Provide the [x, y] coordinate of the cell's center where the given text is located.  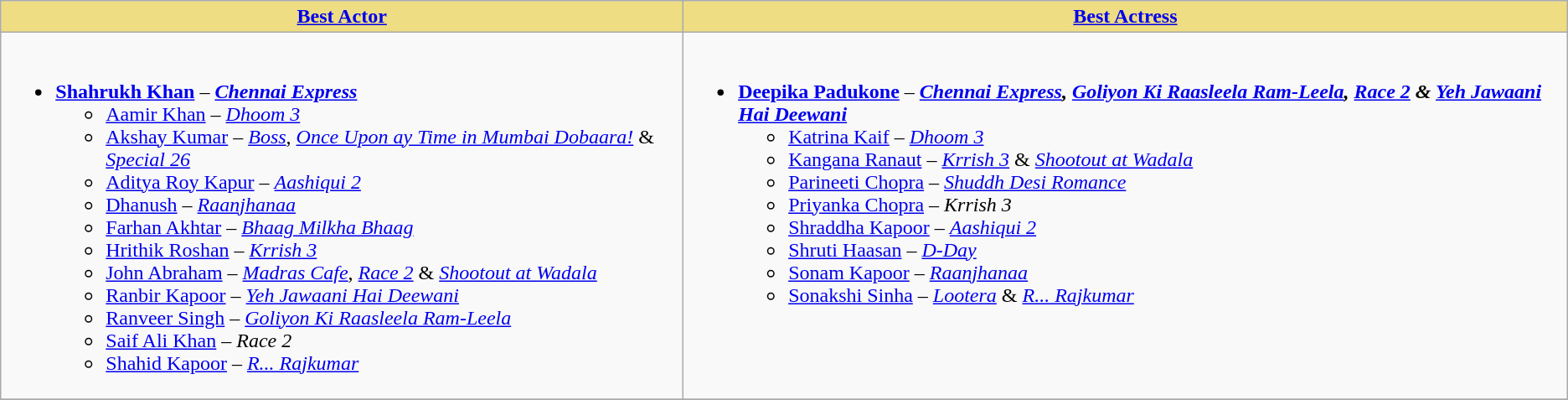
Best Actress [1126, 17]
Best Actor [342, 17]
